Determine the (x, y) coordinate at the center of the cell enclosing the given text.  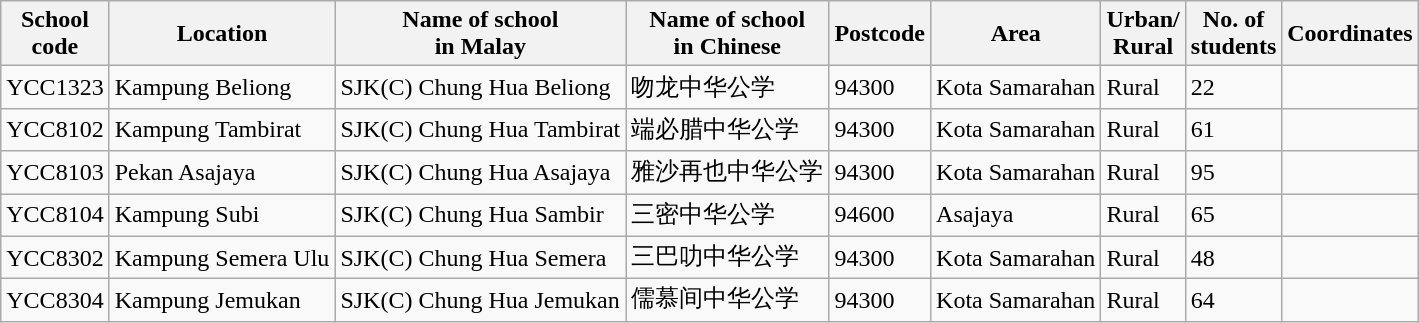
雅沙再也中华公学 (728, 172)
SJK(C) Chung Hua Semera (480, 258)
Kampung Tambirat (222, 130)
三巴叻中华公学 (728, 258)
三密中华公学 (728, 216)
SJK(C) Chung Hua Sambir (480, 216)
No. ofstudents (1233, 34)
Pekan Asajaya (222, 172)
Coordinates (1350, 34)
94600 (880, 216)
Kampung Beliong (222, 88)
YCC8302 (55, 258)
Kampung Semera Ulu (222, 258)
Area (1016, 34)
64 (1233, 300)
Kampung Subi (222, 216)
Asajaya (1016, 216)
Location (222, 34)
61 (1233, 130)
Schoolcode (55, 34)
Name of schoolin Chinese (728, 34)
SJK(C) Chung Hua Asajaya (480, 172)
Postcode (880, 34)
YCC1323 (55, 88)
22 (1233, 88)
儒慕间中华公学 (728, 300)
95 (1233, 172)
YCC8103 (55, 172)
YCC8102 (55, 130)
YCC8304 (55, 300)
Kampung Jemukan (222, 300)
48 (1233, 258)
SJK(C) Chung Hua Tambirat (480, 130)
SJK(C) Chung Hua Beliong (480, 88)
Urban/Rural (1143, 34)
吻龙中华公学 (728, 88)
YCC8104 (55, 216)
Name of schoolin Malay (480, 34)
SJK(C) Chung Hua Jemukan (480, 300)
65 (1233, 216)
端必腊中华公学 (728, 130)
